Provide the [X, Y] coordinate of the cell's center where the given text is located.  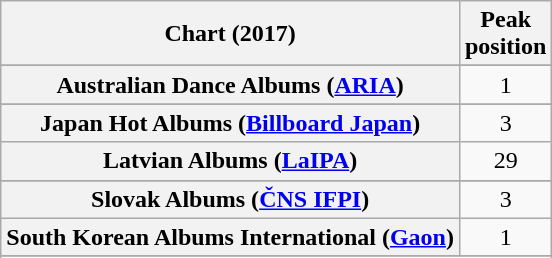
Japan Hot Albums (Billboard Japan) [230, 123]
29 [505, 161]
South Korean Albums International (Gaon) [230, 237]
Slovak Albums (ČNS IFPI) [230, 199]
Chart (2017) [230, 34]
Australian Dance Albums (ARIA) [230, 85]
Latvian Albums (LaIPA) [230, 161]
Peak position [505, 34]
